Find where the given text appears and provide that cell's center as (X, Y) coordinate. 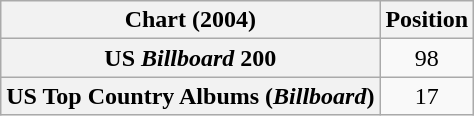
98 (427, 58)
17 (427, 96)
US Top Country Albums (Billboard) (190, 96)
Chart (2004) (190, 20)
Position (427, 20)
US Billboard 200 (190, 58)
